Determine the [X, Y] coordinate at the center of the cell enclosing the given text.  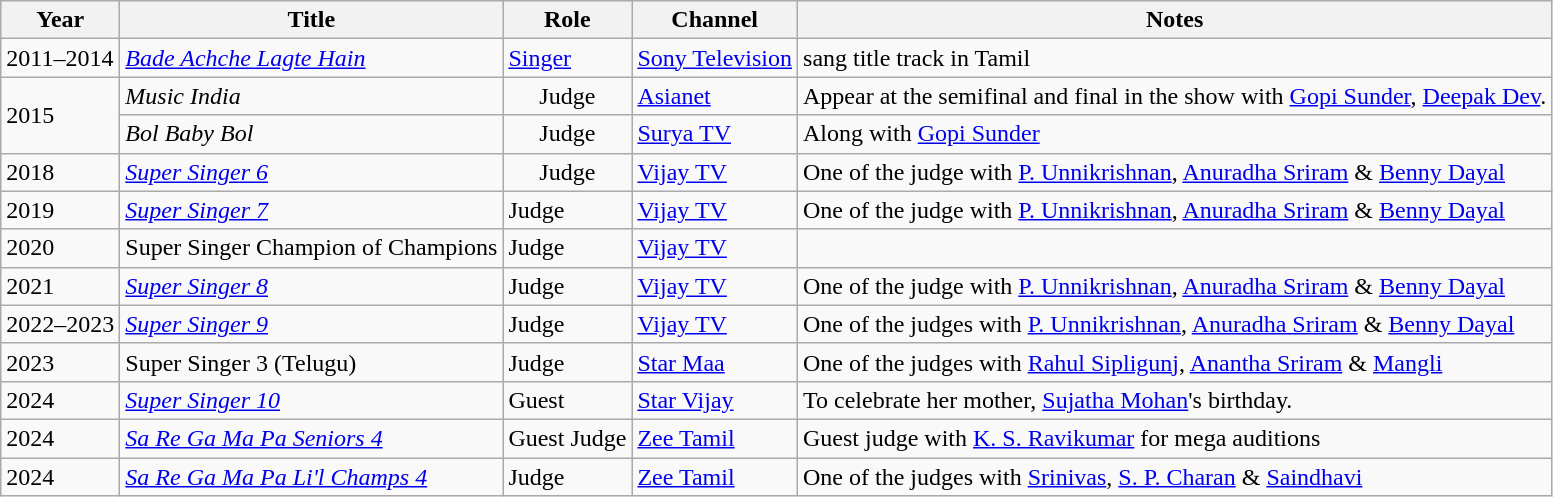
Super Singer 6 [312, 172]
2011–2014 [60, 58]
One of the judges with Rahul Sipligunj, Anantha Sriram & Mangli [1175, 362]
One of the judges with Srinivas, S. P. Charan & Saindhavi [1175, 477]
Guest Judge [568, 438]
2018 [60, 172]
Bade Achche Lagte Hain [312, 58]
Sa Re Ga Ma Pa Seniors 4 [312, 438]
Super Singer 3 (Telugu) [312, 362]
Music India [312, 96]
Appear at the semifinal and final in the show with Gopi Sunder, Deepak Dev. [1175, 96]
2023 [60, 362]
Year [60, 20]
2019 [60, 210]
Role [568, 20]
Guest [568, 400]
Sa Re Ga Ma Pa Li'l Champs 4 [312, 477]
Channel [715, 20]
Super Singer 7 [312, 210]
2020 [60, 248]
Guest judge with K. S. Ravikumar for mega auditions [1175, 438]
One of the judges with P. Unnikrishnan, Anuradha Sriram & Benny Dayal [1175, 324]
Title [312, 20]
2021 [60, 286]
Singer [568, 58]
Super Singer Champion of Champions [312, 248]
Star Vijay [715, 400]
Notes [1175, 20]
Along with Gopi Sunder [1175, 134]
Asianet [715, 96]
Bol Baby Bol [312, 134]
2022–2023 [60, 324]
2015 [60, 115]
Sony Television [715, 58]
Super Singer 8 [312, 286]
sang title track in Tamil [1175, 58]
Star Maa [715, 362]
Super Singer 9 [312, 324]
Super Singer 10 [312, 400]
To celebrate her mother, Sujatha Mohan's birthday. [1175, 400]
Surya TV [715, 134]
